Search for the cell housing the specified text and yield its (x, y) center coordinate. 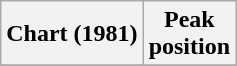
Chart (1981) (72, 34)
Peakposition (189, 34)
